Extract the [X, Y] coordinate from the center of the cell holding the provided text.  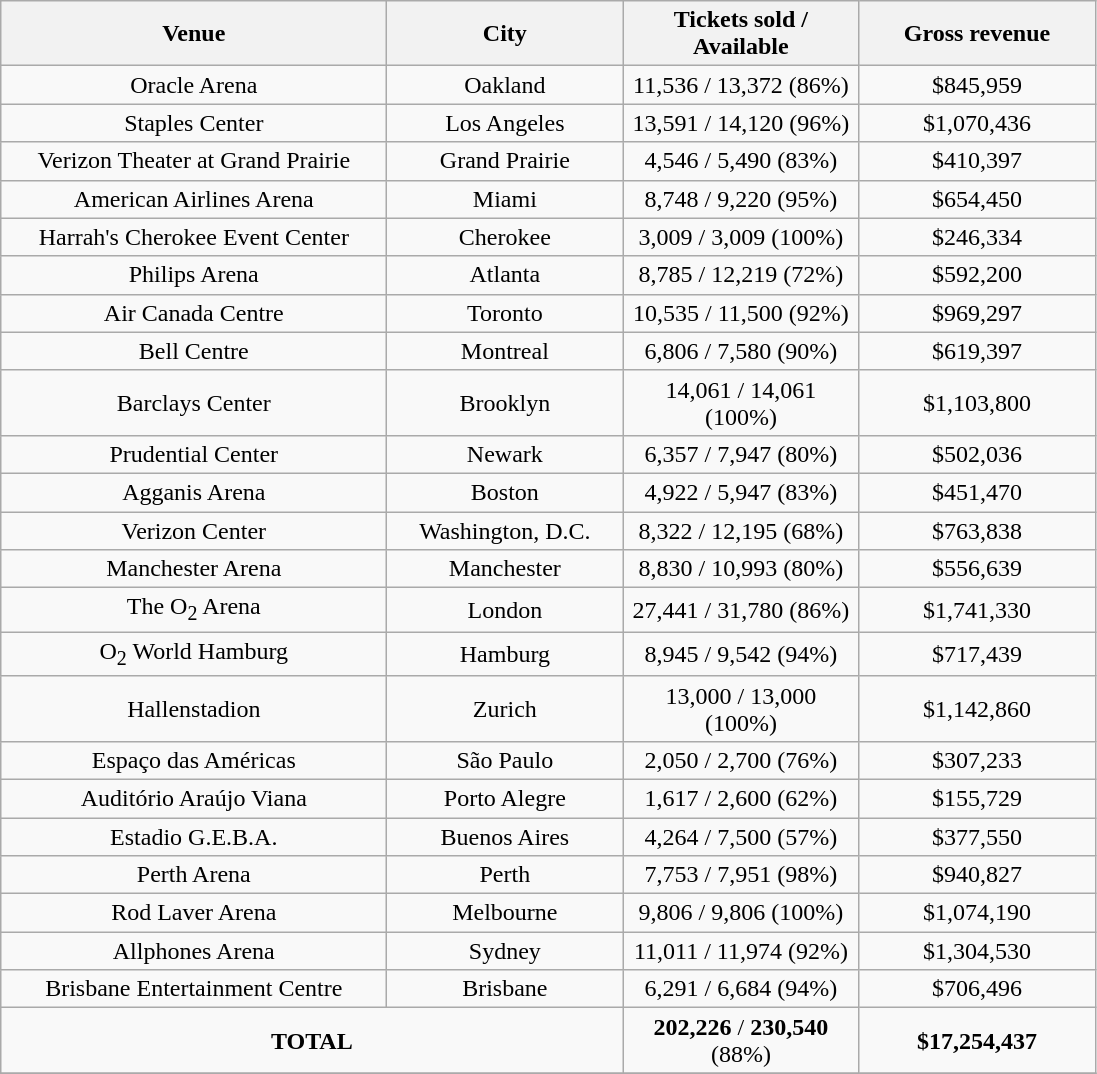
2,050 / 2,700 (76%) [741, 760]
Miami [505, 199]
Prudential Center [194, 454]
3,009 / 3,009 (100%) [741, 237]
$845,959 [977, 85]
11,011 / 11,974 (92%) [741, 951]
Manchester Arena [194, 569]
Montreal [505, 351]
Washington, D.C. [505, 531]
6,291 / 6,684 (94%) [741, 989]
Allphones Arena [194, 951]
Buenos Aires [505, 837]
8,748 / 9,220 (95%) [741, 199]
4,264 / 7,500 (57%) [741, 837]
Cherokee [505, 237]
London [505, 610]
$969,297 [977, 313]
$377,550 [977, 837]
9,806 / 9,806 (100%) [741, 913]
Toronto [505, 313]
8,322 / 12,195 (68%) [741, 531]
$619,397 [977, 351]
11,536 / 13,372 (86%) [741, 85]
Estadio G.E.B.A. [194, 837]
13,591 / 14,120 (96%) [741, 123]
$1,074,190 [977, 913]
Harrah's Cherokee Event Center [194, 237]
Zurich [505, 708]
$654,450 [977, 199]
Hallenstadion [194, 708]
6,357 / 7,947 (80%) [741, 454]
Melbourne [505, 913]
$155,729 [977, 798]
Verizon Theater at Grand Prairie [194, 161]
Bell Centre [194, 351]
Gross revenue [977, 34]
American Airlines Arena [194, 199]
Atlanta [505, 275]
6,806 / 7,580 (90%) [741, 351]
$246,334 [977, 237]
$706,496 [977, 989]
Venue [194, 34]
4,546 / 5,490 (83%) [741, 161]
$307,233 [977, 760]
$763,838 [977, 531]
8,785 / 12,219 (72%) [741, 275]
$556,639 [977, 569]
Los Angeles [505, 123]
Verizon Center [194, 531]
14,061 / 14,061 (100%) [741, 402]
Perth Arena [194, 875]
Oracle Arena [194, 85]
Staples Center [194, 123]
7,753 / 7,951 (98%) [741, 875]
Agganis Arena [194, 492]
10,535 / 11,500 (92%) [741, 313]
Rod Laver Arena [194, 913]
202,226 / 230,540 (88%) [741, 1040]
Sydney [505, 951]
13,000 / 13,000 (100%) [741, 708]
$1,070,436 [977, 123]
$17,254,437 [977, 1040]
Grand Prairie [505, 161]
$940,827 [977, 875]
$1,142,860 [977, 708]
O2 World Hamburg [194, 654]
Brooklyn [505, 402]
Oakland [505, 85]
8,830 / 10,993 (80%) [741, 569]
Manchester [505, 569]
Hamburg [505, 654]
Brisbane [505, 989]
Perth [505, 875]
The O2 Arena [194, 610]
TOTAL [312, 1040]
Philips Arena [194, 275]
$1,103,800 [977, 402]
4,922 / 5,947 (83%) [741, 492]
27,441 / 31,780 (86%) [741, 610]
8,945 / 9,542 (94%) [741, 654]
Espaço das Américas [194, 760]
Tickets sold / Available [741, 34]
Brisbane Entertainment Centre [194, 989]
São Paulo [505, 760]
$717,439 [977, 654]
Porto Alegre [505, 798]
$410,397 [977, 161]
Air Canada Centre [194, 313]
$592,200 [977, 275]
City [505, 34]
Newark [505, 454]
Boston [505, 492]
$1,741,330 [977, 610]
Auditório Araújo Viana [194, 798]
$502,036 [977, 454]
$1,304,530 [977, 951]
1,617 / 2,600 (62%) [741, 798]
$451,470 [977, 492]
Barclays Center [194, 402]
